Scan for the cell matching the given text and deliver its [x, y] coordinate at center. 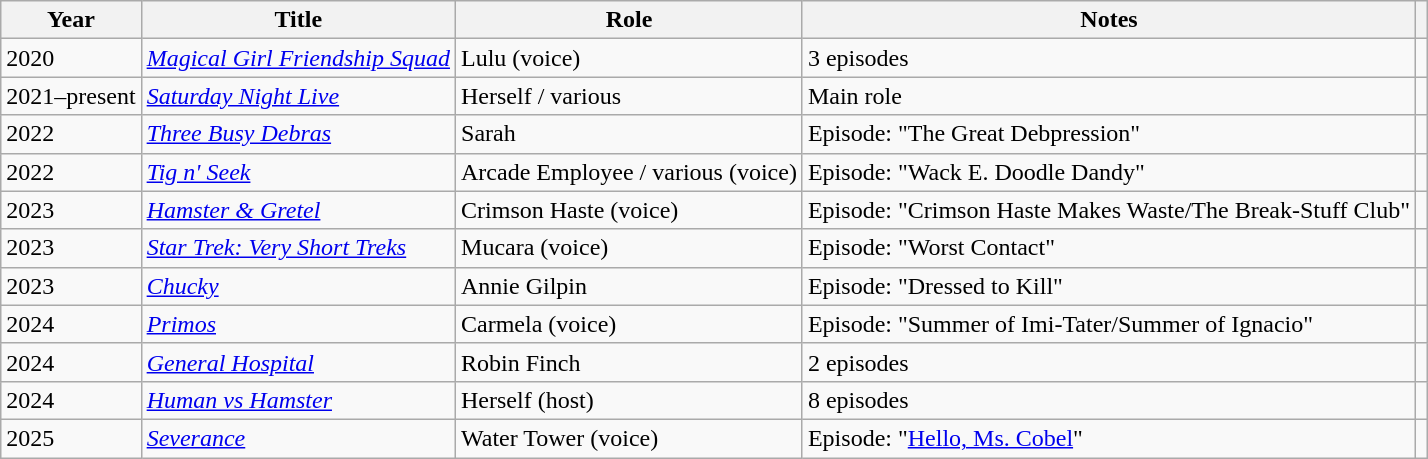
Arcade Employee / various (voice) [630, 172]
Episode: "Wack E. Doodle Dandy" [1108, 172]
Star Trek: Very Short Treks [298, 248]
Primos [298, 324]
3 episodes [1108, 58]
Episode: "Worst Contact" [1108, 248]
Mucara (voice) [630, 248]
Sarah [630, 134]
Role [630, 20]
Carmela (voice) [630, 324]
Tig n' Seek [298, 172]
Herself / various [630, 96]
Hamster & Gretel [298, 210]
2021–present [71, 96]
Three Busy Debras [298, 134]
Water Tower (voice) [630, 438]
Main role [1108, 96]
Chucky [298, 286]
Episode: "The Great Debpression" [1108, 134]
8 episodes [1108, 400]
Annie Gilpin [630, 286]
Saturday Night Live [298, 96]
2020 [71, 58]
2 episodes [1108, 362]
Crimson Haste (voice) [630, 210]
General Hospital [298, 362]
Magical Girl Friendship Squad [298, 58]
Robin Finch [630, 362]
Year [71, 20]
Severance [298, 438]
Episode: "Summer of Imi-Tater/Summer of Ignacio" [1108, 324]
Title [298, 20]
Episode: "Hello, Ms. Cobel" [1108, 438]
Episode: "Dressed to Kill" [1108, 286]
Human vs Hamster [298, 400]
Episode: "Crimson Haste Makes Waste/The Break-Stuff Club" [1108, 210]
Notes [1108, 20]
Lulu (voice) [630, 58]
2025 [71, 438]
Herself (host) [630, 400]
